Detect which cell encompasses the target text, then output its [x, y] center coordinate. 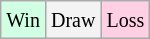
Loss [126, 20]
Win [24, 20]
Draw [72, 20]
